Detect which cell encompasses the target text, then output its (X, Y) center coordinate. 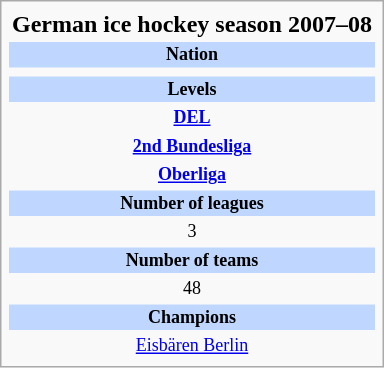
Oberliga (192, 175)
Champions (192, 318)
Number of teams (192, 261)
3 (192, 232)
DEL (192, 118)
48 (192, 289)
Nation (192, 55)
German ice hockey season 2007–08 (192, 24)
Number of leagues (192, 204)
Eisbären Berlin (192, 346)
Levels (192, 90)
2nd Bundesliga (192, 147)
